Provide the [X, Y] coordinate of the cell's center where the given text is located.  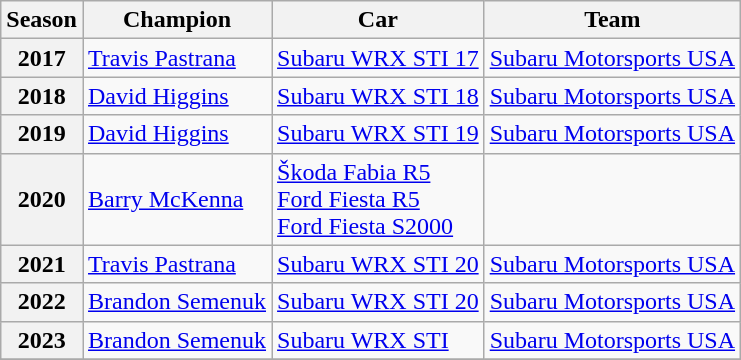
Barry McKenna [176, 199]
Team [612, 20]
2018 [42, 96]
2017 [42, 58]
Subaru WRX STI 17 [378, 58]
Champion [176, 20]
2020 [42, 199]
2019 [42, 134]
Škoda Fabia R5Ford Fiesta R5Ford Fiesta S2000 [378, 199]
Subaru WRX STI [378, 340]
Season [42, 20]
2023 [42, 340]
Car [378, 20]
Subaru WRX STI 18 [378, 96]
Subaru WRX STI 19 [378, 134]
2021 [42, 264]
2022 [42, 302]
